Identify which cell holds the provided text, then report its [x, y] central coordinate. 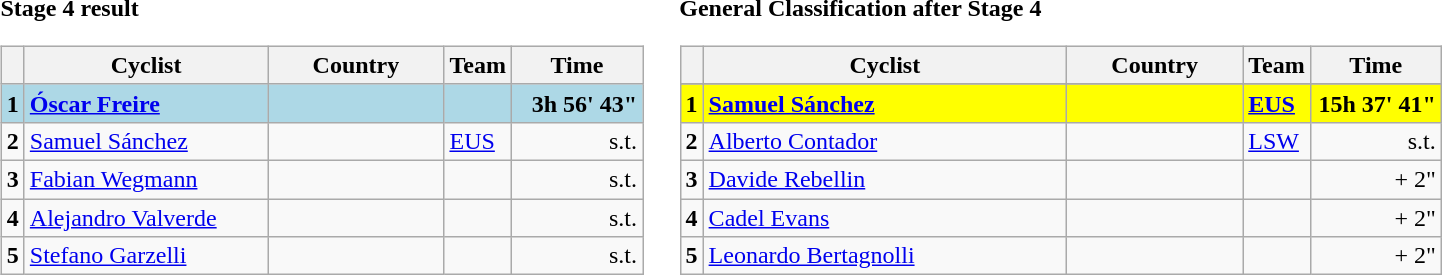
Davide Rebellin [885, 179]
Cadel Evans [885, 217]
3h 56' 43" [576, 103]
Alejandro Valverde [146, 217]
LSW [1277, 141]
Leonardo Bertagnolli [885, 256]
Stefano Garzelli [146, 256]
Fabian Wegmann [146, 179]
Óscar Freire [146, 103]
Alberto Contador [885, 141]
15h 37' 41" [1376, 103]
